Determine the (X, Y) coordinate at the center of the cell enclosing the given text.  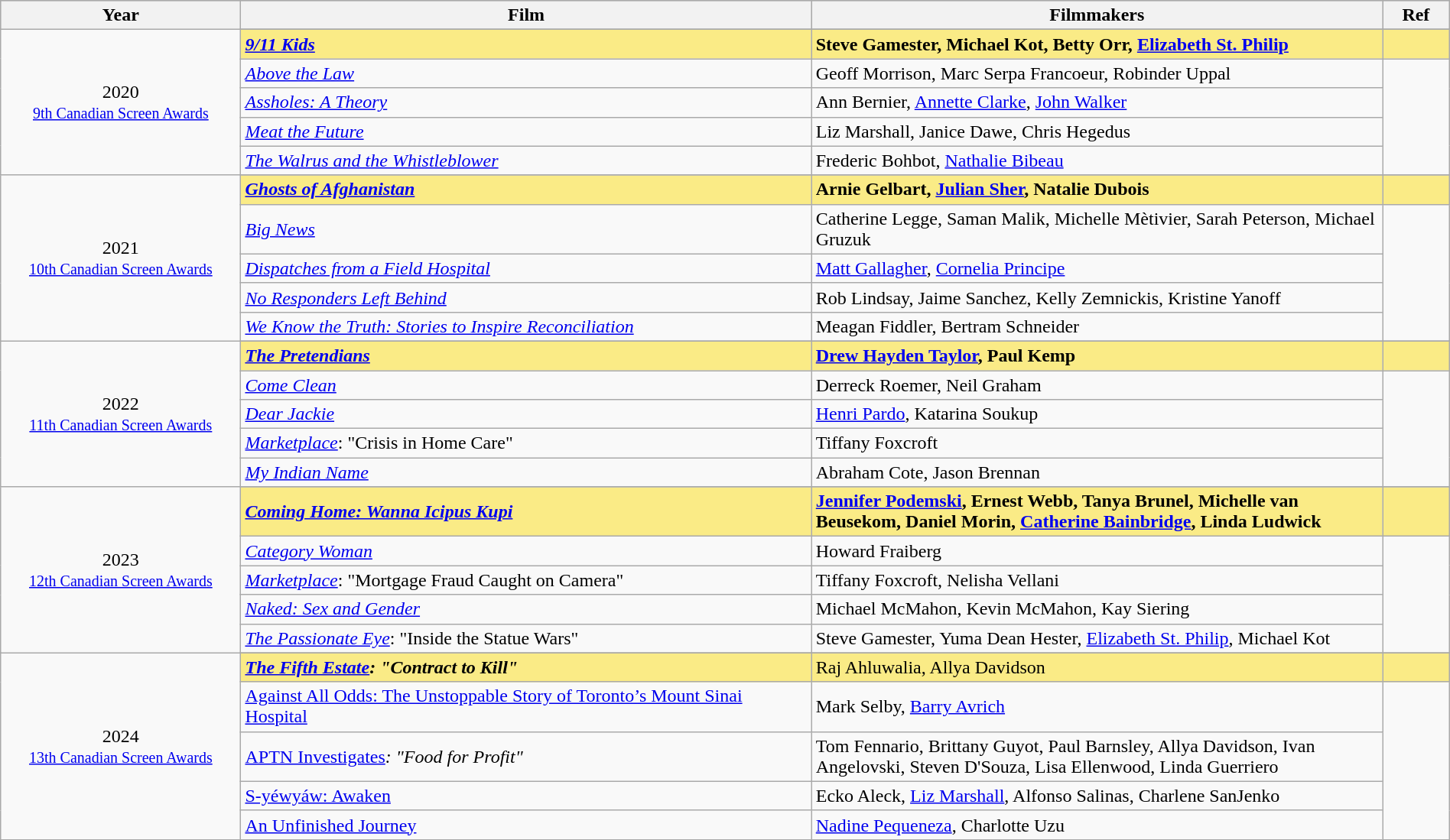
The Walrus and the Whistleblower (526, 161)
2022 11th Canadian Screen Awards (121, 414)
Steve Gamester, Yuma Dean Hester, Elizabeth St. Philip, Michael Kot (1097, 638)
Filmmakers (1097, 15)
Mark Selby, Barry Avrich (1097, 706)
The Fifth Estate: "Contract to Kill" (526, 667)
2020 9th Canadian Screen Awards (121, 102)
Naked: Sex and Gender (526, 609)
The Passionate Eye: "Inside the Statue Wars" (526, 638)
Howard Fraiberg (1097, 551)
Nadine Pequeneza, Charlotte Uzu (1097, 825)
Liz Marshall, Janice Dawe, Chris Hegedus (1097, 131)
Big News (526, 229)
Dispatches from a Field Hospital (526, 268)
Catherine Legge, Saman Malik, Michelle Mètivier, Sarah Peterson, Michael Gruzuk (1097, 229)
Michael McMahon, Kevin McMahon, Kay Siering (1097, 609)
2021 10th Canadian Screen Awards (121, 258)
My Indian Name (526, 472)
2023 12th Canadian Screen Awards (121, 570)
Derreck Roemer, Neil Graham (1097, 384)
Tiffany Foxcroft (1097, 443)
Geoff Morrison, Marc Serpa Francoeur, Robinder Uppal (1097, 73)
Ghosts of Afghanistan (526, 190)
An Unfinished Journey (526, 825)
Ecko Aleck, Liz Marshall, Alfonso Salinas, Charlene SanJenko (1097, 796)
Frederic Bohbot, Nathalie Bibeau (1097, 161)
Abraham Cote, Jason Brennan (1097, 472)
Marketplace: "Crisis in Home Care" (526, 443)
APTN Investigates: "Food for Profit" (526, 757)
2024 13th Canadian Screen Awards (121, 746)
Steve Gamester, Michael Kot, Betty Orr, Elizabeth St. Philip (1097, 44)
Matt Gallagher, Cornelia Principe (1097, 268)
Meagan Fiddler, Bertram Schneider (1097, 326)
Come Clean (526, 384)
Year (121, 15)
Henri Pardo, Katarina Soukup (1097, 414)
Drew Hayden Taylor, Paul Kemp (1097, 355)
Against All Odds: The Unstoppable Story of Toronto’s Mount Sinai Hospital (526, 706)
Jennifer Podemski, Ernest Webb, Tanya Brunel, Michelle van Beusekom, Daniel Morin, Catherine Bainbridge, Linda Ludwick (1097, 512)
Coming Home: Wanna Icipus Kupi (526, 512)
Rob Lindsay, Jaime Sanchez, Kelly Zemnickis, Kristine Yanoff (1097, 297)
S-yéwyáw: Awaken (526, 796)
Tom Fennario, Brittany Guyot, Paul Barnsley, Allya Davidson, Ivan Angelovski, Steven D'Souza, Lisa Ellenwood, Linda Guerriero (1097, 757)
The Pretendians (526, 355)
Marketplace: "Mortgage Fraud Caught on Camera" (526, 580)
Assholes: A Theory (526, 102)
Raj Ahluwalia, Allya Davidson (1097, 667)
Above the Law (526, 73)
Film (526, 15)
No Responders Left Behind (526, 297)
Meat the Future (526, 131)
Tiffany Foxcroft, Nelisha Vellani (1097, 580)
Ann Bernier, Annette Clarke, John Walker (1097, 102)
9/11 Kids (526, 44)
Ref (1416, 15)
Arnie Gelbart, Julian Sher, Natalie Dubois (1097, 190)
We Know the Truth: Stories to Inspire Reconciliation (526, 326)
Dear Jackie (526, 414)
Category Woman (526, 551)
